Return the [X, Y] coordinate for the center point of the cell that contains the specified text.  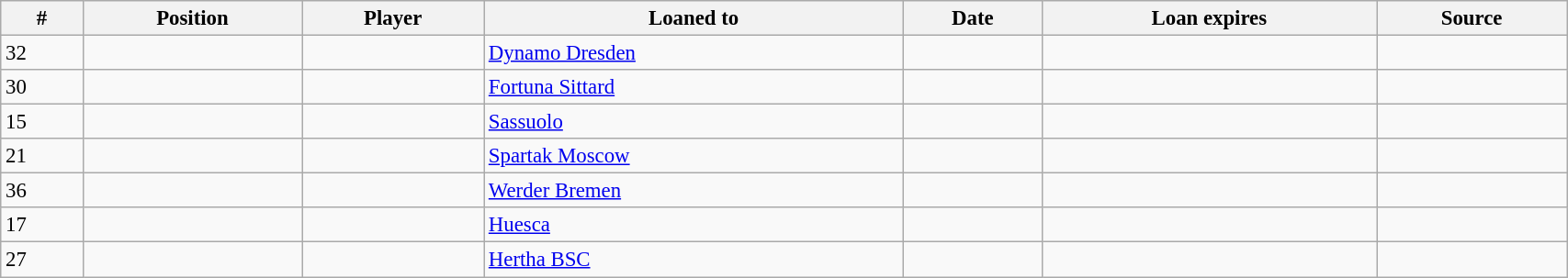
Source [1472, 18]
Loaned to [694, 18]
15 [42, 122]
30 [42, 87]
17 [42, 225]
36 [42, 191]
32 [42, 53]
Spartak Moscow [694, 156]
Hertha BSC [694, 260]
Position [193, 18]
Player [393, 18]
27 [42, 260]
# [42, 18]
Dynamo Dresden [694, 53]
Werder Bremen [694, 191]
Loan expires [1209, 18]
Sassuolo [694, 122]
Fortuna Sittard [694, 87]
Huesca [694, 225]
21 [42, 156]
Date [973, 18]
